From the cell containing the given text, extract its center point as [x, y] coordinate. 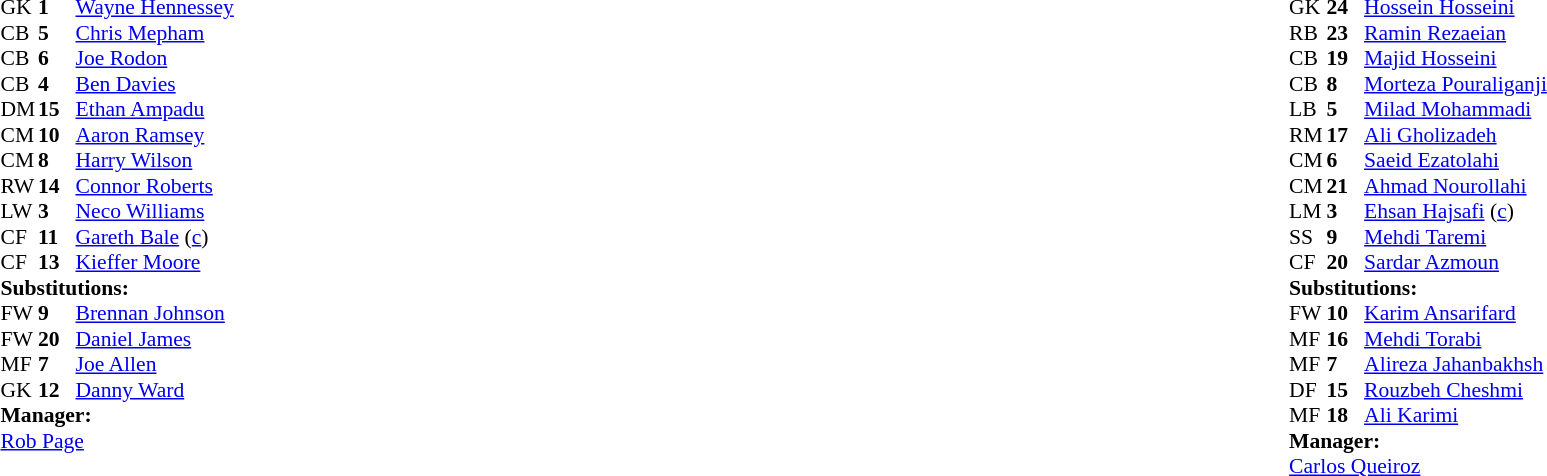
Ramin Rezaeian [1456, 33]
Danny Ward [155, 390]
Ben Davies [155, 84]
Milad Mohammadi [1456, 109]
Daniel James [155, 339]
16 [1346, 339]
Karim Ansarifard [1456, 313]
Ali Gholizadeh [1456, 135]
14 [57, 186]
21 [1346, 186]
Majid Hosseini [1456, 59]
LM [1308, 211]
Kieffer Moore [155, 263]
SS [1308, 237]
Morteza Pouraliganji [1456, 84]
RM [1308, 135]
Rouzbeh Cheshmi [1456, 390]
17 [1346, 135]
DF [1308, 390]
Alireza Jahanbakhsh [1456, 365]
Chris Mepham [155, 33]
Rob Page [116, 441]
12 [57, 390]
GK [19, 390]
Connor Roberts [155, 186]
RW [19, 186]
Ethan Ampadu [155, 109]
RB [1308, 33]
Mehdi Taremi [1456, 237]
Ehsan Hajsafi (c) [1456, 211]
Neco Williams [155, 211]
Brennan Johnson [155, 313]
Harry Wilson [155, 161]
19 [1346, 59]
Joe Rodon [155, 59]
LB [1308, 109]
23 [1346, 33]
Sardar Azmoun [1456, 263]
Saeid Ezatolahi [1456, 161]
Joe Allen [155, 365]
Aaron Ramsey [155, 135]
4 [57, 84]
DM [19, 109]
Mehdi Torabi [1456, 339]
13 [57, 263]
11 [57, 237]
Ahmad Nourollahi [1456, 186]
LW [19, 211]
Ali Karimi [1456, 415]
18 [1346, 415]
Gareth Bale (c) [155, 237]
